Detect which cell encompasses the target text, then output its (X, Y) center coordinate. 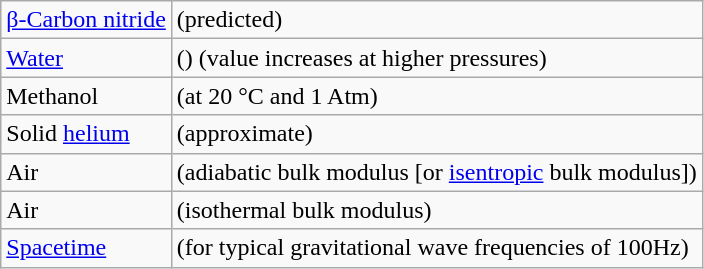
(isothermal bulk modulus) (436, 210)
Spacetime (86, 248)
(adiabatic bulk modulus [or isentropic bulk modulus]) (436, 172)
(for typical gravitational wave frequencies of 100Hz) (436, 248)
β-Carbon nitride (86, 20)
(approximate) (436, 134)
Water (86, 58)
() (value increases at higher pressures) (436, 58)
Methanol (86, 96)
Solid helium (86, 134)
(predicted) (436, 20)
(at 20 °C and 1 Atm) (436, 96)
